Return [x, y] of the center of cell containing provided text 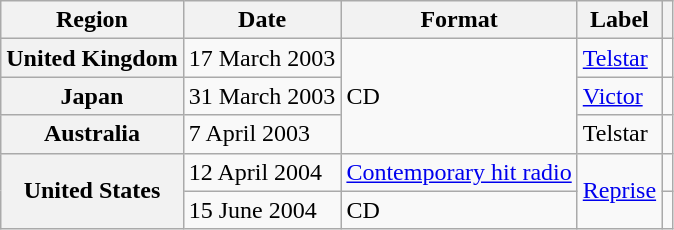
12 April 2004 [262, 172]
Label [619, 20]
Contemporary hit radio [459, 172]
Victor [619, 96]
Region [92, 20]
31 March 2003 [262, 96]
Reprise [619, 191]
Japan [92, 96]
17 March 2003 [262, 58]
Format [459, 20]
United Kingdom [92, 58]
15 June 2004 [262, 210]
United States [92, 191]
Date [262, 20]
Australia [92, 134]
7 April 2003 [262, 134]
